Output the [x, y] coordinate of the center of the cell containing the given text.  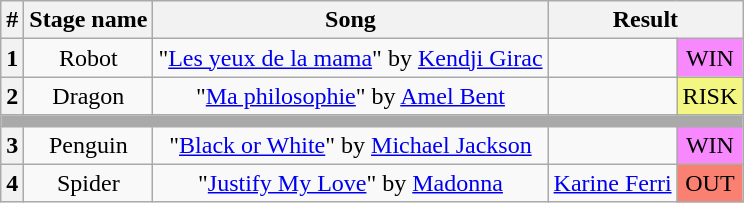
"Les yeux de la mama" by Kendji Girac [350, 58]
Stage name [88, 20]
RISK [710, 96]
Robot [88, 58]
"Black or White" by Michael Jackson [350, 145]
1 [12, 58]
"Justify My Love" by Madonna [350, 183]
Karine Ferri [612, 183]
Penguin [88, 145]
"Ma philosophie" by Amel Bent [350, 96]
Dragon [88, 96]
# [12, 20]
4 [12, 183]
Result [646, 20]
OUT [710, 183]
Spider [88, 183]
Song [350, 20]
3 [12, 145]
2 [12, 96]
